Identify which cell holds the provided text, then report its [x, y] central coordinate. 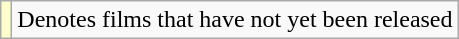
Denotes films that have not yet been released [235, 20]
